Find where the given text appears and provide that cell's center as [x, y] coordinate. 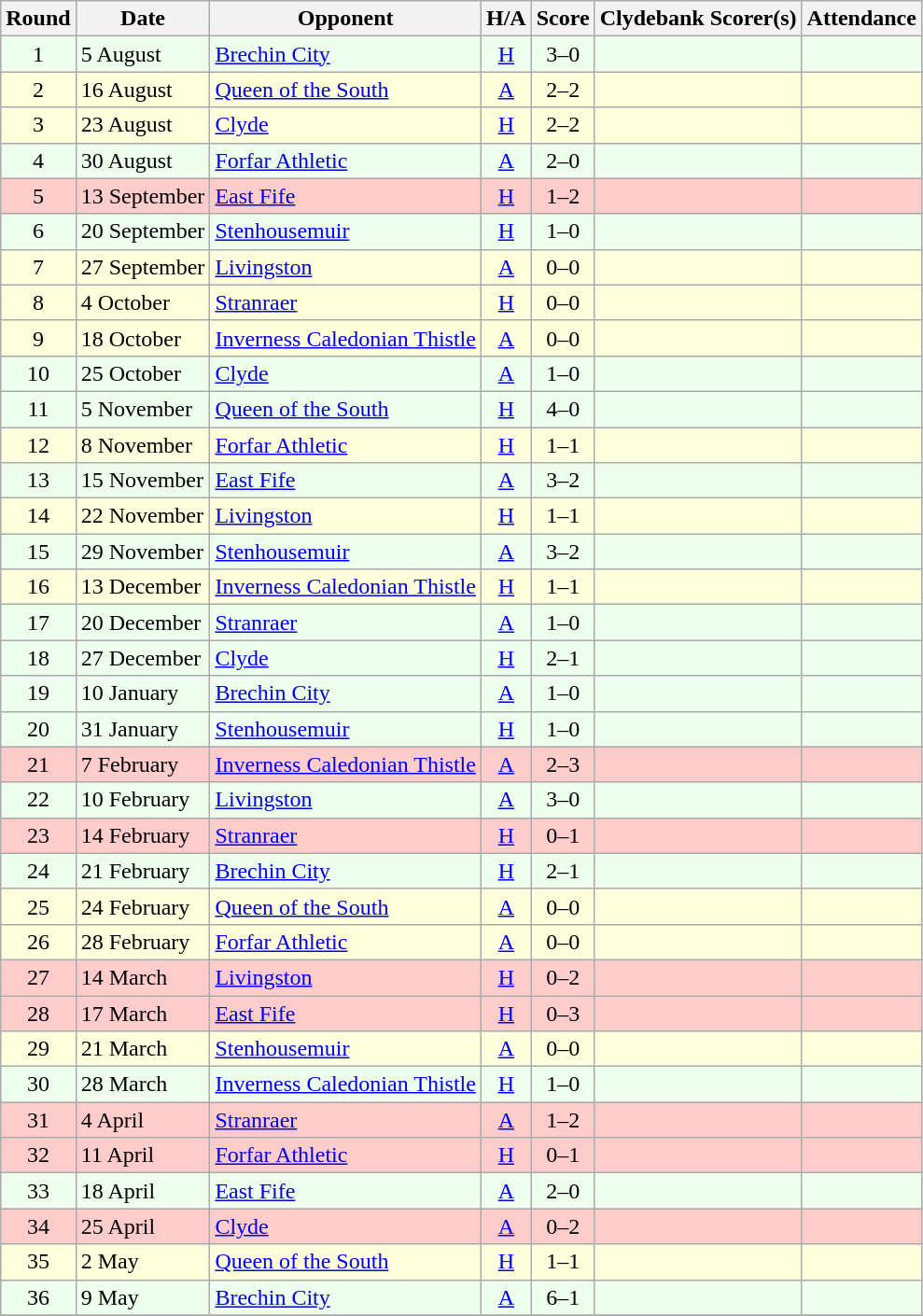
29 November [143, 552]
20 September [143, 231]
33 [38, 1191]
10 February [143, 800]
9 May [143, 1297]
4 April [143, 1120]
25 October [143, 373]
28 March [143, 1085]
30 August [143, 161]
27 September [143, 267]
8 [38, 302]
Opponent [345, 19]
8 November [143, 445]
2–3 [563, 764]
28 [38, 1013]
25 [38, 906]
26 [38, 942]
25 April [143, 1226]
6–1 [563, 1297]
14 [38, 516]
20 [38, 729]
32 [38, 1155]
27 [38, 977]
36 [38, 1297]
3 [38, 125]
29 [38, 1049]
14 February [143, 835]
17 March [143, 1013]
9 [38, 338]
12 [38, 445]
16 [38, 587]
6 [38, 231]
13 [38, 481]
21 February [143, 871]
23 August [143, 125]
22 November [143, 516]
35 [38, 1262]
H/A [506, 19]
21 March [143, 1049]
18 April [143, 1191]
5 November [143, 409]
2 [38, 90]
Score [563, 19]
7 [38, 267]
11 April [143, 1155]
Round [38, 19]
13 September [143, 196]
13 December [143, 587]
10 January [143, 693]
20 December [143, 623]
4–0 [563, 409]
22 [38, 800]
Date [143, 19]
23 [38, 835]
4 October [143, 302]
15 November [143, 481]
2 May [143, 1262]
17 [38, 623]
5 [38, 196]
24 February [143, 906]
11 [38, 409]
30 [38, 1085]
Attendance [861, 19]
19 [38, 693]
Clydebank Scorer(s) [698, 19]
31 [38, 1120]
31 January [143, 729]
34 [38, 1226]
28 February [143, 942]
7 February [143, 764]
1 [38, 54]
15 [38, 552]
27 December [143, 658]
16 August [143, 90]
10 [38, 373]
14 March [143, 977]
18 October [143, 338]
21 [38, 764]
0–3 [563, 1013]
4 [38, 161]
24 [38, 871]
5 August [143, 54]
18 [38, 658]
